Detect which cell encompasses the target text, then output its (x, y) center coordinate. 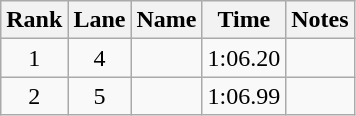
Time (244, 20)
2 (34, 96)
1:06.99 (244, 96)
5 (100, 96)
Name (166, 20)
1 (34, 58)
4 (100, 58)
Notes (320, 20)
Lane (100, 20)
1:06.20 (244, 58)
Rank (34, 20)
